Identify which cell holds the provided text, then report its [x, y] central coordinate. 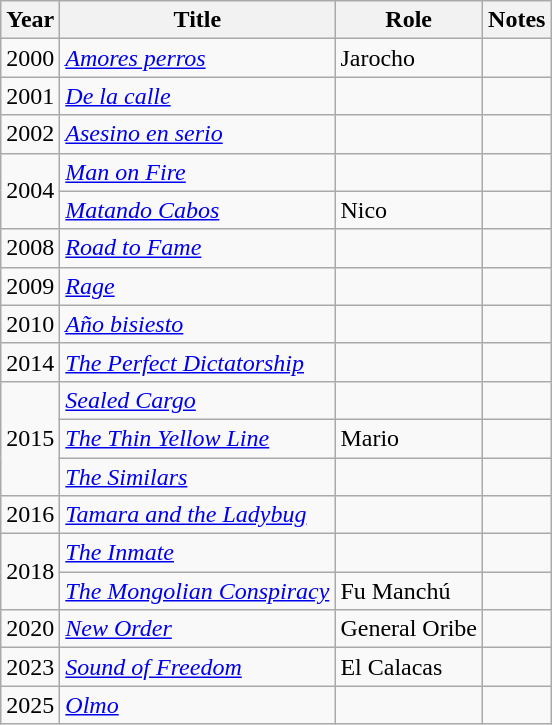
2002 [30, 134]
2010 [30, 324]
General Oribe [409, 629]
Man on Fire [198, 172]
2000 [30, 58]
2018 [30, 572]
Matando Cabos [198, 210]
Mario [409, 438]
2001 [30, 96]
Year [30, 20]
The Perfect Dictatorship [198, 362]
2016 [30, 515]
El Calacas [409, 667]
Olmo [198, 705]
The Inmate [198, 553]
Asesino en serio [198, 134]
New Order [198, 629]
2009 [30, 286]
Jarocho [409, 58]
2025 [30, 705]
Nico [409, 210]
Notes [517, 20]
Sealed Cargo [198, 400]
Title [198, 20]
Tamara and the Ladybug [198, 515]
Año bisiesto [198, 324]
The Thin Yellow Line [198, 438]
2020 [30, 629]
2014 [30, 362]
Road to Fame [198, 248]
The Similars [198, 477]
Rage [198, 286]
2004 [30, 191]
2015 [30, 438]
Amores perros [198, 58]
De la calle [198, 96]
2008 [30, 248]
Role [409, 20]
Fu Manchú [409, 591]
2023 [30, 667]
Sound of Freedom [198, 667]
The Mongolian Conspiracy [198, 591]
